Provide the [x, y] coordinate of the cell's center where the given text is located.  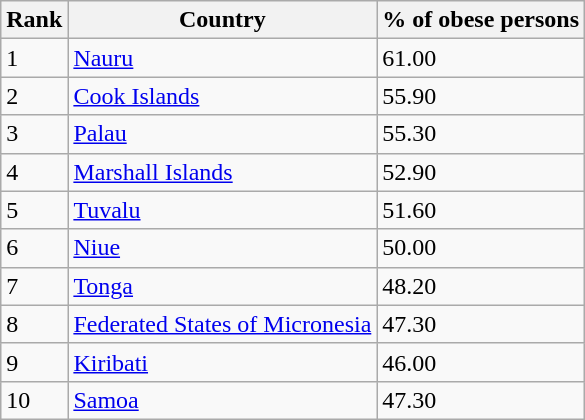
Marshall Islands [222, 172]
Federated States of Micronesia [222, 324]
6 [34, 248]
4 [34, 172]
10 [34, 400]
55.30 [481, 134]
2 [34, 96]
Palau [222, 134]
46.00 [481, 362]
Tuvalu [222, 210]
Nauru [222, 58]
52.90 [481, 172]
Rank [34, 20]
61.00 [481, 58]
Samoa [222, 400]
3 [34, 134]
50.00 [481, 248]
Country [222, 20]
8 [34, 324]
9 [34, 362]
% of obese persons [481, 20]
Niue [222, 248]
5 [34, 210]
48.20 [481, 286]
Kiribati [222, 362]
Tonga [222, 286]
55.90 [481, 96]
1 [34, 58]
51.60 [481, 210]
Cook Islands [222, 96]
7 [34, 286]
